Pinpoint the cell where the given text exists, returning its [X, Y] midpoint coordinate. 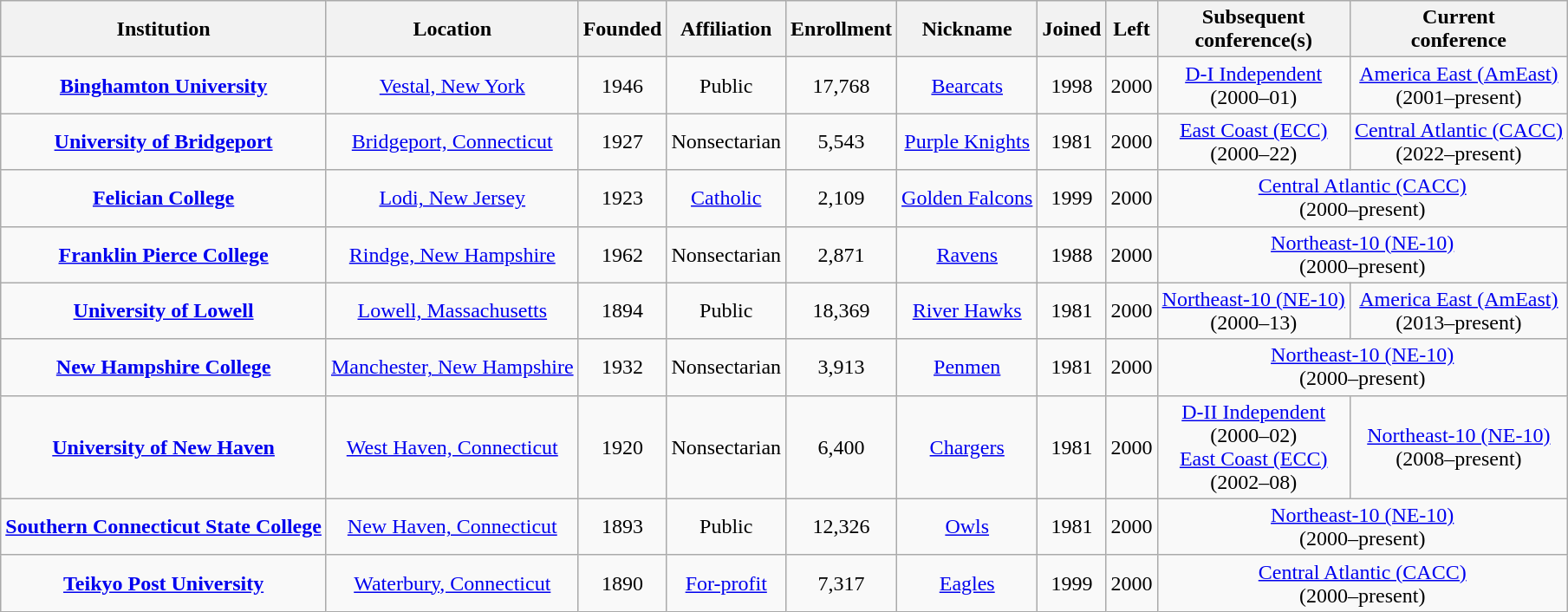
Enrollment [842, 29]
1946 [622, 85]
1927 [622, 142]
University of Lowell [164, 310]
Owls [967, 527]
Joined [1071, 29]
Central Atlantic (CACC)(2022–present) [1458, 142]
5,543 [842, 142]
6,400 [842, 447]
1962 [622, 255]
River Hawks [967, 310]
Felician College [164, 198]
Rindge, New Hampshire [452, 255]
Golden Falcons [967, 198]
University of New Haven [164, 447]
1893 [622, 527]
Nickname [967, 29]
New Hampshire College [164, 368]
Ravens [967, 255]
Purple Knights [967, 142]
1923 [622, 198]
17,768 [842, 85]
Northeast-10 (NE-10)(2008–present) [1458, 447]
3,913 [842, 368]
New Haven, Connecticut [452, 527]
Affiliation [726, 29]
Vestal, New York [452, 85]
Southern Connecticut State College [164, 527]
Lodi, New Jersey [452, 198]
2,109 [842, 198]
1894 [622, 310]
Founded [622, 29]
1998 [1071, 85]
Institution [164, 29]
Northeast-10 (NE-10)(2000–13) [1253, 310]
Location [452, 29]
2,871 [842, 255]
1920 [622, 447]
Teikyo Post University [164, 583]
Eagles [967, 583]
7,317 [842, 583]
Waterbury, Connecticut [452, 583]
Franklin Pierce College [164, 255]
East Coast (ECC)(2000–22) [1253, 142]
West Haven, Connecticut [452, 447]
Currentconference [1458, 29]
Bridgeport, Connecticut [452, 142]
Catholic [726, 198]
12,326 [842, 527]
1890 [622, 583]
Chargers [967, 447]
Subsequentconference(s) [1253, 29]
Manchester, New Hampshire [452, 368]
1932 [622, 368]
America East (AmEast)(2013–present) [1458, 310]
America East (AmEast)(2001–present) [1458, 85]
D-II Independent(2000–02)East Coast (ECC)(2002–08) [1253, 447]
Lowell, Massachusetts [452, 310]
Left [1132, 29]
D-I Independent(2000–01) [1253, 85]
For-profit [726, 583]
1988 [1071, 255]
Penmen [967, 368]
University of Bridgeport [164, 142]
Bearcats [967, 85]
18,369 [842, 310]
Binghamton University [164, 85]
